Locate the cell with the specified text and output its [x, y] center coordinate. 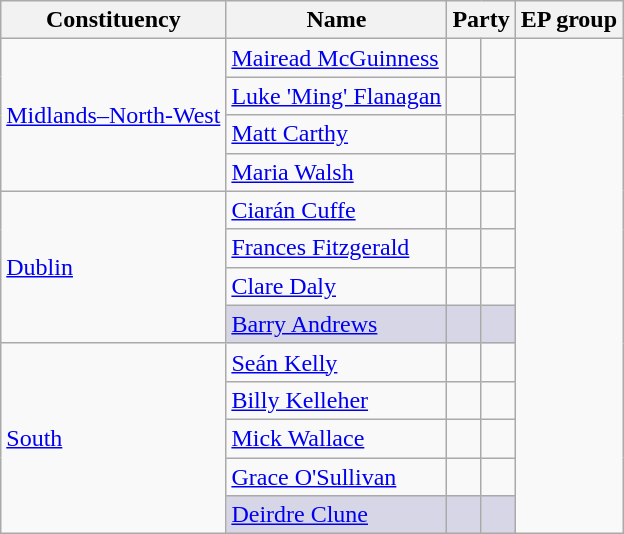
Luke 'Ming' Flanagan [336, 96]
South [114, 438]
Barry Andrews [336, 324]
Name [336, 20]
Party [481, 20]
EP group [568, 20]
Billy Kelleher [336, 400]
Frances Fitzgerald [336, 248]
Mick Wallace [336, 438]
Matt Carthy [336, 134]
Maria Walsh [336, 172]
Midlands–North-West [114, 115]
Dublin [114, 267]
Constituency [114, 20]
Deirdre Clune [336, 515]
Ciarán Cuffe [336, 210]
Mairead McGuinness [336, 58]
Grace O'Sullivan [336, 477]
Seán Kelly [336, 362]
Clare Daly [336, 286]
